For the text-containing cell, return its midpoint in (X, Y) coordinate format. 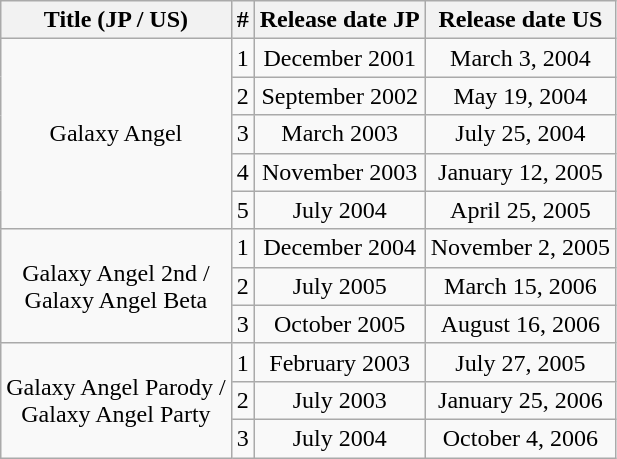
October 4, 2006 (520, 438)
Galaxy Angel Parody /Galaxy Angel Party (116, 400)
January 12, 2005 (520, 172)
May 19, 2004 (520, 96)
July 2003 (340, 400)
# (242, 20)
July 25, 2004 (520, 134)
July 27, 2005 (520, 362)
December 2004 (340, 248)
Release date JP (340, 20)
Galaxy Angel 2nd /Galaxy Angel Beta (116, 286)
April 25, 2005 (520, 210)
December 2001 (340, 58)
March 2003 (340, 134)
October 2005 (340, 324)
March 3, 2004 (520, 58)
Title (JP / US) (116, 20)
4 (242, 172)
November 2, 2005 (520, 248)
March 15, 2006 (520, 286)
February 2003 (340, 362)
September 2002 (340, 96)
5 (242, 210)
Galaxy Angel (116, 134)
Release date US (520, 20)
July 2005 (340, 286)
August 16, 2006 (520, 324)
November 2003 (340, 172)
January 25, 2006 (520, 400)
